Extract the [X, Y] coordinate from the center of the cell holding the provided text.  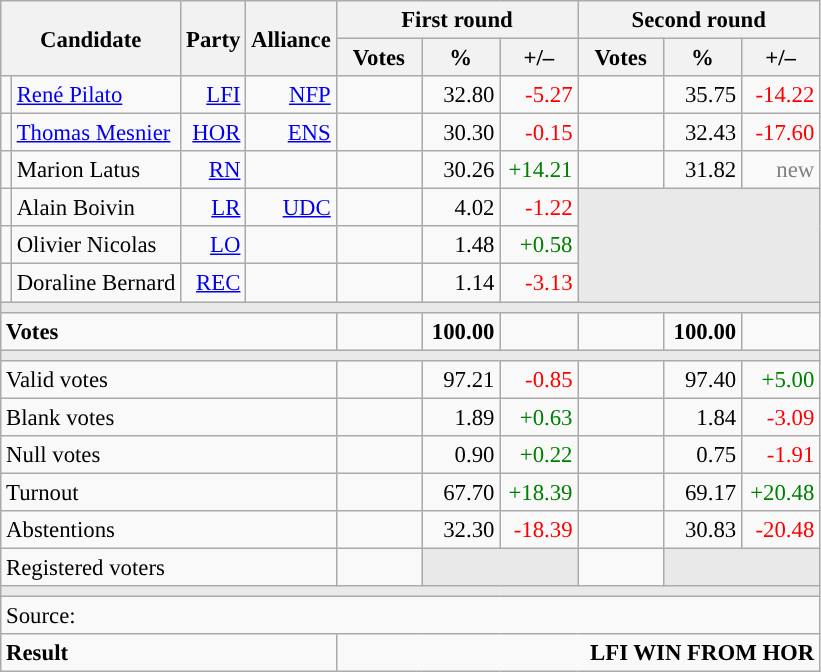
RN [214, 170]
new [781, 170]
Alain Boivin [96, 208]
0.90 [461, 455]
+0.22 [539, 455]
97.21 [461, 379]
LR [214, 208]
+18.39 [539, 492]
+20.48 [781, 492]
1.89 [461, 417]
René Pilato [96, 95]
-18.39 [539, 530]
30.26 [461, 170]
-1.22 [539, 208]
Second round [699, 20]
Source: [410, 616]
1.48 [461, 245]
97.40 [702, 379]
30.83 [702, 530]
LO [214, 245]
Null votes [168, 455]
HOR [214, 133]
32.30 [461, 530]
30.30 [461, 133]
-0.85 [539, 379]
67.70 [461, 492]
1.14 [461, 283]
4.02 [461, 208]
-20.48 [781, 530]
1.84 [702, 417]
Thomas Mesnier [96, 133]
NFP [291, 95]
Party [214, 38]
UDC [291, 208]
Olivier Nicolas [96, 245]
-0.15 [539, 133]
ENS [291, 133]
31.82 [702, 170]
Blank votes [168, 417]
69.17 [702, 492]
+14.21 [539, 170]
Abstentions [168, 530]
Alliance [291, 38]
Result [168, 653]
Valid votes [168, 379]
32.43 [702, 133]
First round [457, 20]
32.80 [461, 95]
+0.63 [539, 417]
Registered voters [168, 567]
-3.09 [781, 417]
LFI [214, 95]
LFI WIN FROM HOR [578, 653]
REC [214, 283]
+0.58 [539, 245]
-3.13 [539, 283]
+5.00 [781, 379]
Turnout [168, 492]
0.75 [702, 455]
Candidate [91, 38]
35.75 [702, 95]
Doraline Bernard [96, 283]
Marion Latus [96, 170]
-17.60 [781, 133]
-5.27 [539, 95]
-14.22 [781, 95]
-1.91 [781, 455]
